Determine the [x, y] coordinate at the center of the cell enclosing the given text.  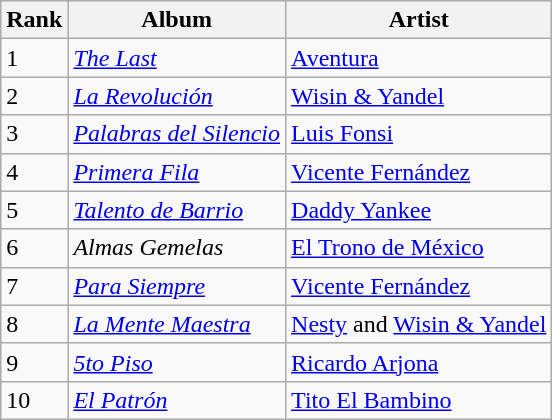
Aventura [419, 58]
Nesty and Wisin & Yandel [419, 324]
8 [34, 324]
9 [34, 362]
Para Siempre [177, 286]
Album [177, 20]
5to Piso [177, 362]
2 [34, 96]
Tito El Bambino [419, 400]
Wisin & Yandel [419, 96]
Ricardo Arjona [419, 362]
4 [34, 172]
Daddy Yankee [419, 210]
Rank [34, 20]
6 [34, 248]
7 [34, 286]
La Revolución [177, 96]
Luis Fonsi [419, 134]
Talento de Barrio [177, 210]
3 [34, 134]
The Last [177, 58]
5 [34, 210]
La Mente Maestra [177, 324]
Almas Gemelas [177, 248]
El Trono de México [419, 248]
10 [34, 400]
Palabras del Silencio [177, 134]
Artist [419, 20]
El Patrón [177, 400]
1 [34, 58]
Primera Fila [177, 172]
